Search for the cell housing the specified text and yield its [x, y] center coordinate. 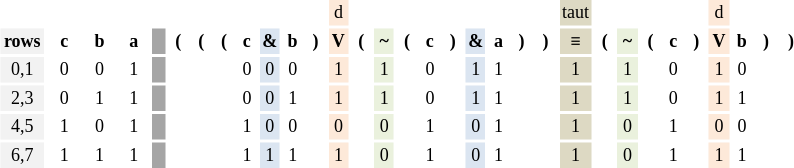
4,5 [22, 127]
6,7 [22, 155]
≡ [575, 41]
rows [22, 41]
0,1 [22, 70]
taut [575, 13]
2,3 [22, 99]
